Identify which cell holds the provided text, then report its (x, y) central coordinate. 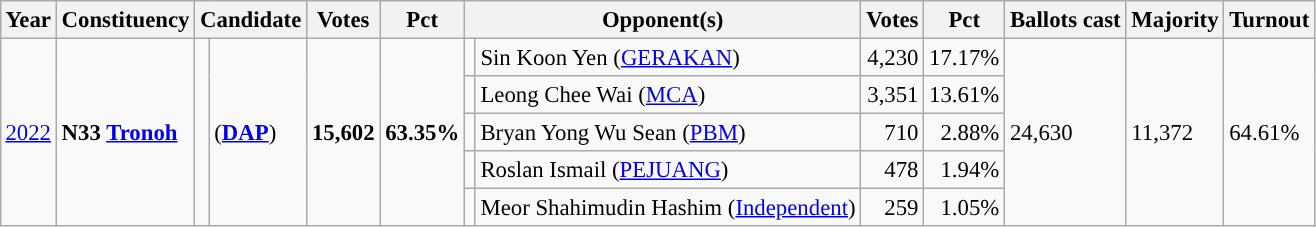
Ballots cast (1066, 20)
64.61% (1270, 132)
63.35% (422, 132)
2.88% (964, 133)
13.61% (964, 95)
478 (892, 170)
710 (892, 133)
1.94% (964, 170)
Candidate (251, 20)
Sin Koon Yen (GERAKAN) (668, 57)
Leong Chee Wai (MCA) (668, 95)
1.05% (964, 208)
Bryan Yong Wu Sean (PBM) (668, 133)
17.17% (964, 57)
Constituency (125, 20)
11,372 (1175, 132)
N33 Tronoh (125, 132)
Year (28, 20)
Turnout (1270, 20)
Meor Shahimudin Hashim (Independent) (668, 208)
15,602 (344, 132)
259 (892, 208)
(DAP) (258, 132)
24,630 (1066, 132)
Roslan Ismail (PEJUANG) (668, 170)
4,230 (892, 57)
Majority (1175, 20)
2022 (28, 132)
Opponent(s) (662, 20)
3,351 (892, 95)
